Identify which cell holds the provided text, then report its [X, Y] central coordinate. 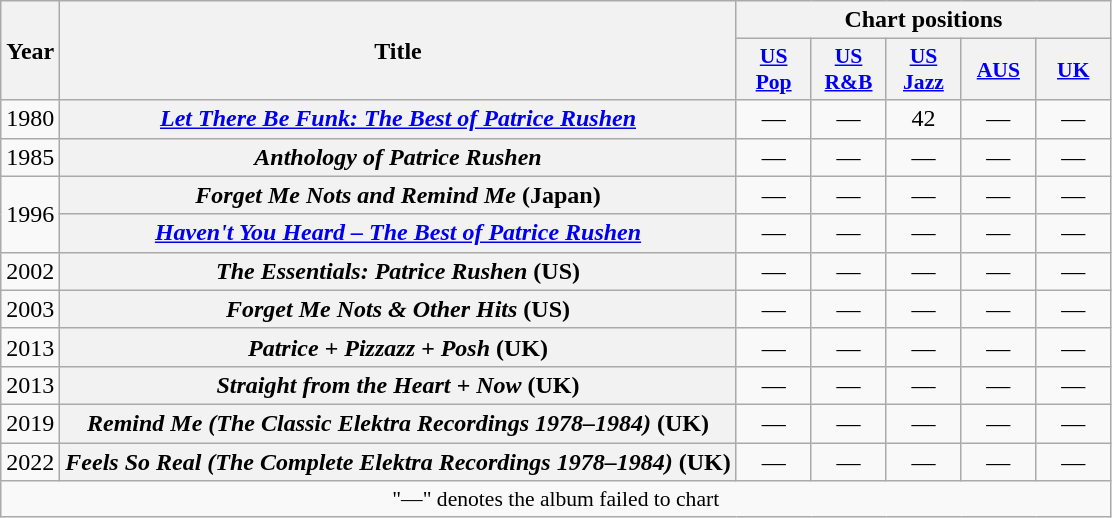
Remind Me (The Classic Elektra Recordings 1978–1984) (UK) [398, 423]
Haven't You Heard – The Best of Patrice Rushen [398, 233]
Feels So Real (The Complete Elektra Recordings 1978–1984) (UK) [398, 461]
"—" denotes the album failed to chart [556, 499]
Anthology of Patrice Rushen [398, 157]
2003 [30, 309]
US Jazz [924, 70]
2019 [30, 423]
1985 [30, 157]
US R&B [848, 70]
AUS [998, 70]
42 [924, 119]
UK [1074, 70]
The Essentials: Patrice Rushen (US) [398, 271]
1996 [30, 214]
Forget Me Nots & Other Hits (US) [398, 309]
2002 [30, 271]
Year [30, 50]
Title [398, 50]
Straight from the Heart + Now (UK) [398, 385]
Let There Be Funk: The Best of Patrice Rushen [398, 119]
Patrice + Pizzazz + Posh (UK) [398, 347]
US Pop [774, 70]
1980 [30, 119]
2022 [30, 461]
Chart positions [924, 20]
Forget Me Nots and Remind Me (Japan) [398, 195]
